Detect which cell encompasses the target text, then output its (x, y) center coordinate. 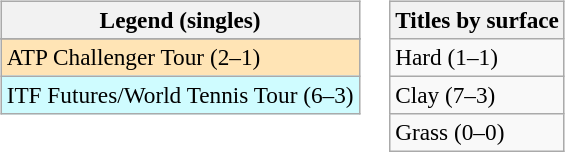
Grass (0–0) (478, 133)
Hard (1–1) (478, 57)
Titles by surface (478, 20)
ATP Challenger Tour (2–1) (180, 57)
Clay (7–3) (478, 95)
ITF Futures/World Tennis Tour (6–3) (180, 95)
Legend (singles) (180, 20)
